Output the (x, y) coordinate of the center of the cell containing the given text.  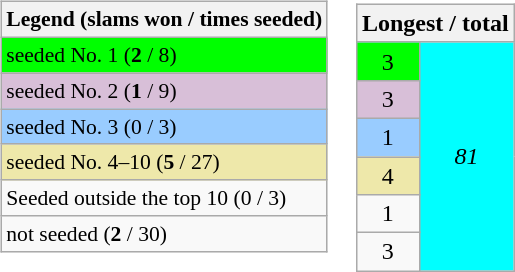
Longest / total (435, 23)
81 (466, 156)
Legend (slams won / times seeded) (164, 20)
4 (388, 175)
seeded No. 2 (1 / 9) (164, 91)
seeded No. 3 (0 / 3) (164, 127)
seeded No. 4–10 (5 / 27) (164, 162)
seeded No. 1 (2 / 8) (164, 55)
not seeded (2 / 30) (164, 234)
Seeded outside the top 10 (0 / 3) (164, 198)
